Locate the cell with the specified text and output its (x, y) center coordinate. 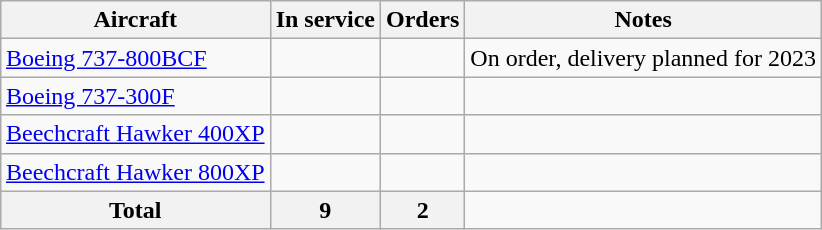
In service (325, 20)
2 (422, 210)
Boeing 737-800BCF (135, 58)
Total (135, 210)
Notes (644, 20)
Boeing 737-300F (135, 96)
On order, delivery planned for 2023 (644, 58)
9 (325, 210)
Beechcraft Hawker 400XP (135, 134)
Orders (422, 20)
Aircraft (135, 20)
Beechcraft Hawker 800XP (135, 172)
